Output the (X, Y) coordinate of the center of the cell containing the given text.  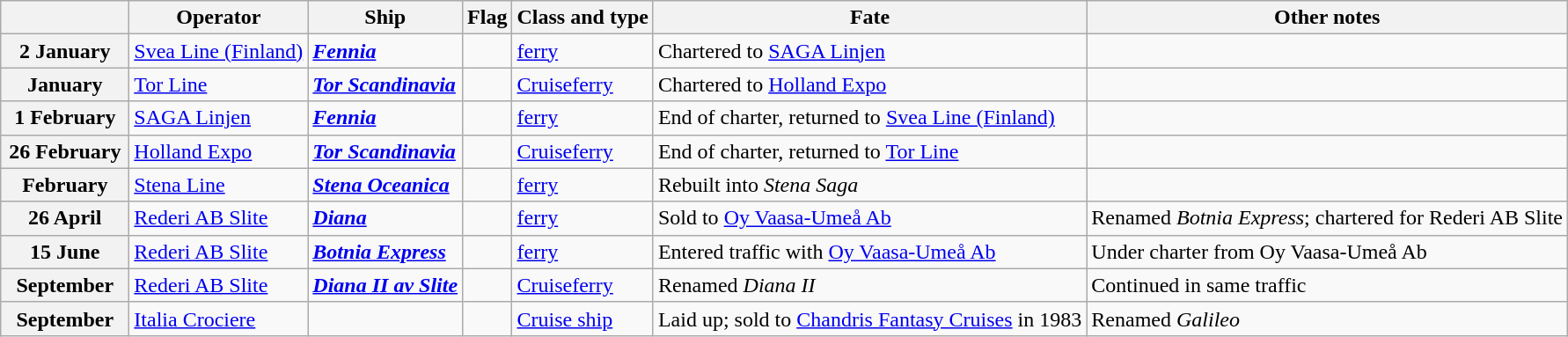
February (65, 185)
Laid up; sold to Chandris Fantasy Cruises in 1983 (869, 319)
26 February (65, 151)
Holland Expo (218, 151)
Under charter from Oy Vaasa-Umeå Ab (1327, 252)
Tor Line (218, 84)
2 January (65, 51)
End of charter, returned to Svea Line (Finland) (869, 118)
Operator (218, 18)
Class and type (583, 18)
15 June (65, 252)
Chartered to SAGA Linjen (869, 51)
January (65, 84)
Botnia Express (385, 252)
Continued in same traffic (1327, 285)
Renamed Diana II (869, 285)
26 April (65, 218)
Renamed Botnia Express; chartered for Rederi AB Slite (1327, 218)
Renamed Galileo (1327, 319)
Fate (869, 18)
Other notes (1327, 18)
SAGA Linjen (218, 118)
Stena Line (218, 185)
1 February (65, 118)
Diana II av Slite (385, 285)
Entered traffic with Oy Vaasa-Umeå Ab (869, 252)
Flag (487, 18)
Rebuilt into Stena Saga (869, 185)
Ship (385, 18)
Diana (385, 218)
Stena Oceanica (385, 185)
Svea Line (Finland) (218, 51)
Italia Crociere (218, 319)
End of charter, returned to Tor Line (869, 151)
Sold to Oy Vaasa-Umeå Ab (869, 218)
Cruise ship (583, 319)
Chartered to Holland Expo (869, 84)
